Pinpoint the cell where the given text exists, returning its (x, y) midpoint coordinate. 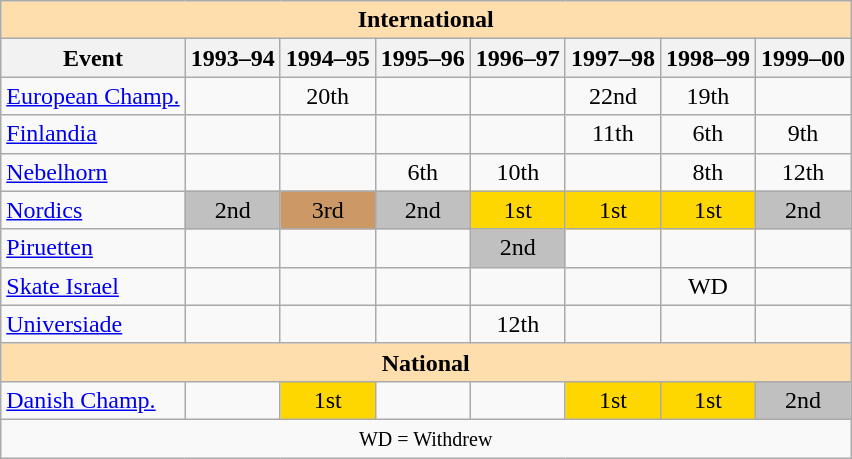
22nd (612, 96)
3rd (328, 210)
20th (328, 96)
WD (708, 286)
19th (708, 96)
WD = Withdrew (426, 438)
Event (93, 58)
Finlandia (93, 134)
Skate Israel (93, 286)
11th (612, 134)
9th (802, 134)
1994–95 (328, 58)
1998–99 (708, 58)
1993–94 (232, 58)
8th (708, 172)
1995–96 (422, 58)
Nordics (93, 210)
European Champ. (93, 96)
10th (518, 172)
Universiade (93, 324)
Danish Champ. (93, 400)
1996–97 (518, 58)
Piruetten (93, 248)
1997–98 (612, 58)
1999–00 (802, 58)
Nebelhorn (93, 172)
International (426, 20)
National (426, 362)
